Identify which cell holds the provided text, then report its (x, y) central coordinate. 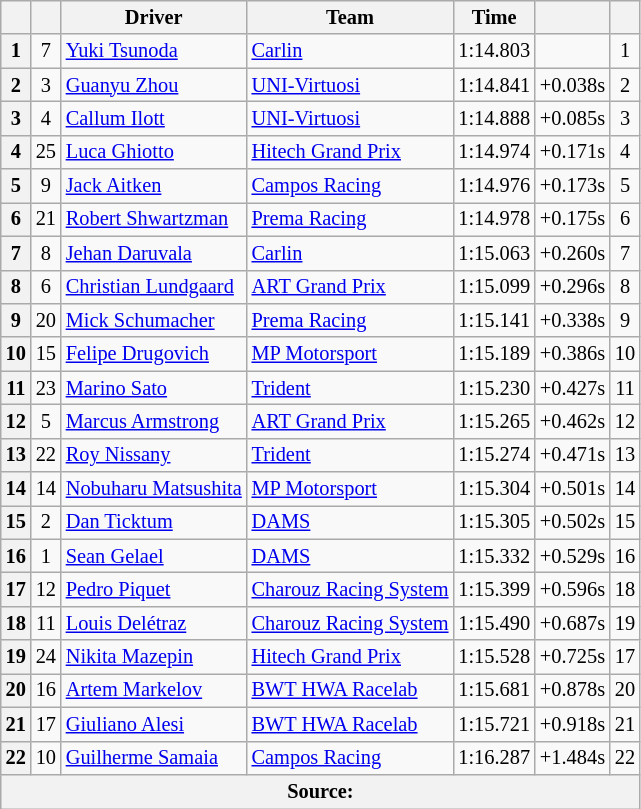
1:15.332 (494, 556)
+0.173s (572, 186)
1:15.189 (494, 354)
1:15.230 (494, 388)
1:15.681 (494, 690)
Nobuharu Matsushita (154, 489)
Robert Shwartzman (154, 219)
+0.596s (572, 589)
Felipe Drugovich (154, 354)
1:14.976 (494, 186)
Marcus Armstrong (154, 421)
Guanyu Zhou (154, 85)
Dan Ticktum (154, 522)
Jack Aitken (154, 186)
1:14.978 (494, 219)
+0.085s (572, 118)
1:15.099 (494, 287)
+0.878s (572, 690)
1:16.287 (494, 758)
Mick Schumacher (154, 320)
Sean Gelael (154, 556)
Guilherme Samaia (154, 758)
1:14.974 (494, 152)
+0.427s (572, 388)
1:14.803 (494, 51)
+0.462s (572, 421)
1:15.063 (494, 253)
1:15.141 (494, 320)
+0.171s (572, 152)
+0.038s (572, 85)
+0.471s (572, 455)
+0.386s (572, 354)
+0.501s (572, 489)
Callum Ilott (154, 118)
+0.502s (572, 522)
+0.725s (572, 657)
Yuki Tsunoda (154, 51)
1:14.888 (494, 118)
+0.296s (572, 287)
Time (494, 17)
+0.529s (572, 556)
Marino Sato (154, 388)
Pedro Piquet (154, 589)
Artem Markelov (154, 690)
Luca Ghiotto (154, 152)
1:15.528 (494, 657)
1:15.721 (494, 724)
Giuliano Alesi (154, 724)
23 (46, 388)
25 (46, 152)
Jehan Daruvala (154, 253)
Driver (154, 17)
+0.918s (572, 724)
Nikita Mazepin (154, 657)
1:15.399 (494, 589)
Christian Lundgaard (154, 287)
+0.338s (572, 320)
24 (46, 657)
1:15.265 (494, 421)
Louis Delétraz (154, 623)
+0.687s (572, 623)
1:15.305 (494, 522)
1:14.841 (494, 85)
Roy Nissany (154, 455)
1:15.304 (494, 489)
1:15.274 (494, 455)
+1.484s (572, 758)
1:15.490 (494, 623)
Source: (320, 791)
+0.260s (572, 253)
Team (350, 17)
+0.175s (572, 219)
